For the text-containing cell, return its midpoint in (x, y) coordinate format. 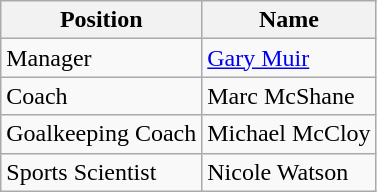
Position (102, 20)
Sports Scientist (102, 172)
Gary Muir (289, 58)
Coach (102, 96)
Nicole Watson (289, 172)
Name (289, 20)
Goalkeeping Coach (102, 134)
Marc McShane (289, 96)
Michael McCloy (289, 134)
Manager (102, 58)
